Find where the given text appears and provide that cell's center as [x, y] coordinate. 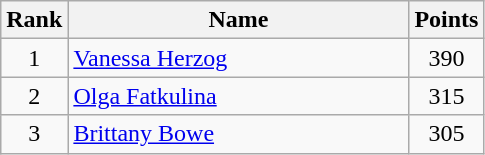
390 [446, 58]
3 [34, 134]
Brittany Bowe [238, 134]
2 [34, 96]
305 [446, 134]
Name [238, 20]
Olga Fatkulina [238, 96]
1 [34, 58]
315 [446, 96]
Points [446, 20]
Vanessa Herzog [238, 58]
Rank [34, 20]
